Return the [X, Y] coordinate for the center point of the cell that contains the specified text.  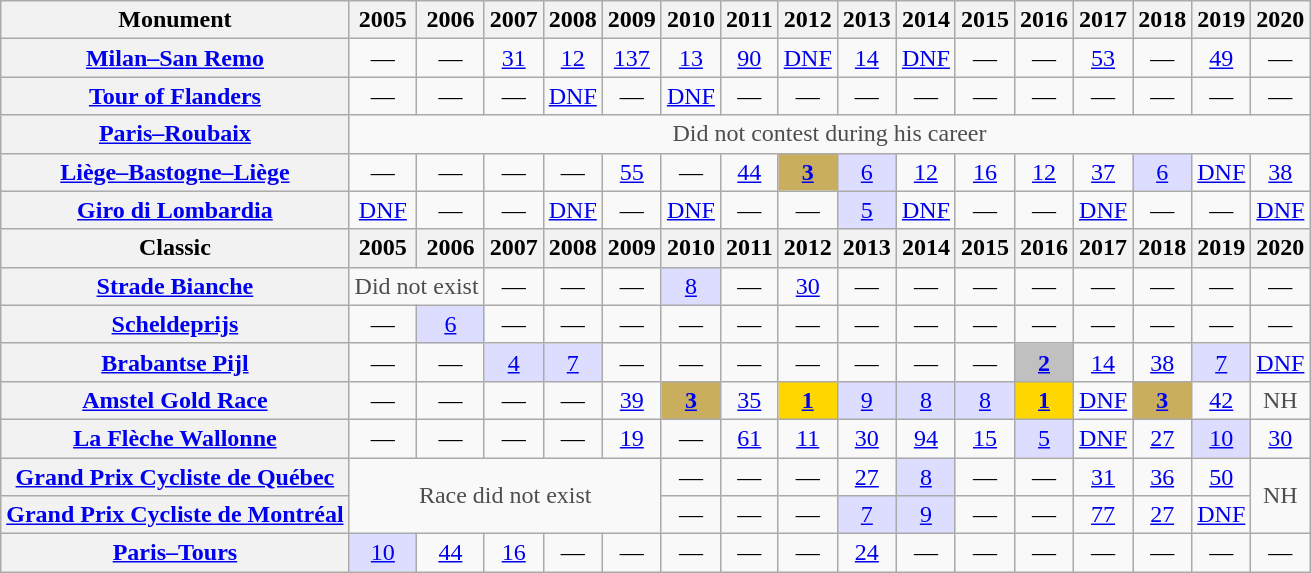
Monument [175, 20]
35 [749, 400]
53 [1104, 58]
Race did not exist [505, 496]
24 [866, 553]
137 [632, 58]
36 [1162, 477]
La Flèche Wallonne [175, 438]
Did not exist [416, 286]
39 [632, 400]
90 [749, 58]
4 [514, 362]
61 [749, 438]
Did not contest during his career [830, 134]
50 [1222, 477]
77 [1104, 515]
94 [926, 438]
2 [1044, 362]
15 [984, 438]
42 [1222, 400]
Giro di Lombardia [175, 210]
37 [1104, 172]
Liège–Bastogne–Liège [175, 172]
Classic [175, 248]
49 [1222, 58]
Strade Bianche [175, 286]
Scheldeprijs [175, 324]
11 [808, 438]
Brabantse Pijl [175, 362]
19 [632, 438]
Amstel Gold Race [175, 400]
Grand Prix Cycliste de Montréal [175, 515]
Paris–Tours [175, 553]
Milan–San Remo [175, 58]
55 [632, 172]
13 [690, 58]
Paris–Roubaix [175, 134]
Grand Prix Cycliste de Québec [175, 477]
Tour of Flanders [175, 96]
